Return the (X, Y) coordinate for the center point of the cell that contains the specified text.  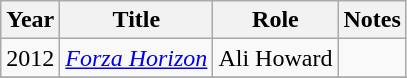
2012 (30, 58)
Forza Horizon (136, 58)
Notes (372, 20)
Title (136, 20)
Role (276, 20)
Ali Howard (276, 58)
Year (30, 20)
